Capture the cell that displays the provided text and extract its (X, Y) central coordinate. 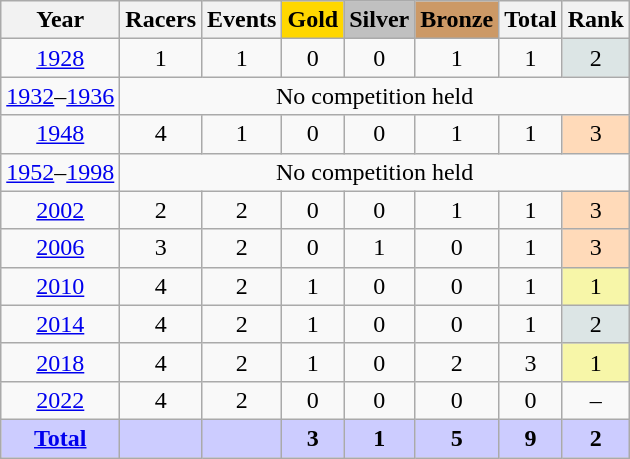
2022 (60, 400)
1932–1936 (60, 96)
2006 (60, 248)
Bronze (457, 20)
1928 (60, 58)
Events (242, 20)
Gold (313, 20)
2018 (60, 362)
2014 (60, 324)
2010 (60, 286)
1952–1998 (60, 172)
– (596, 400)
Year (60, 20)
Silver (380, 20)
9 (531, 438)
2002 (60, 210)
1948 (60, 134)
Rank (596, 20)
5 (457, 438)
Racers (161, 20)
